Detect which cell encompasses the target text, then output its (x, y) center coordinate. 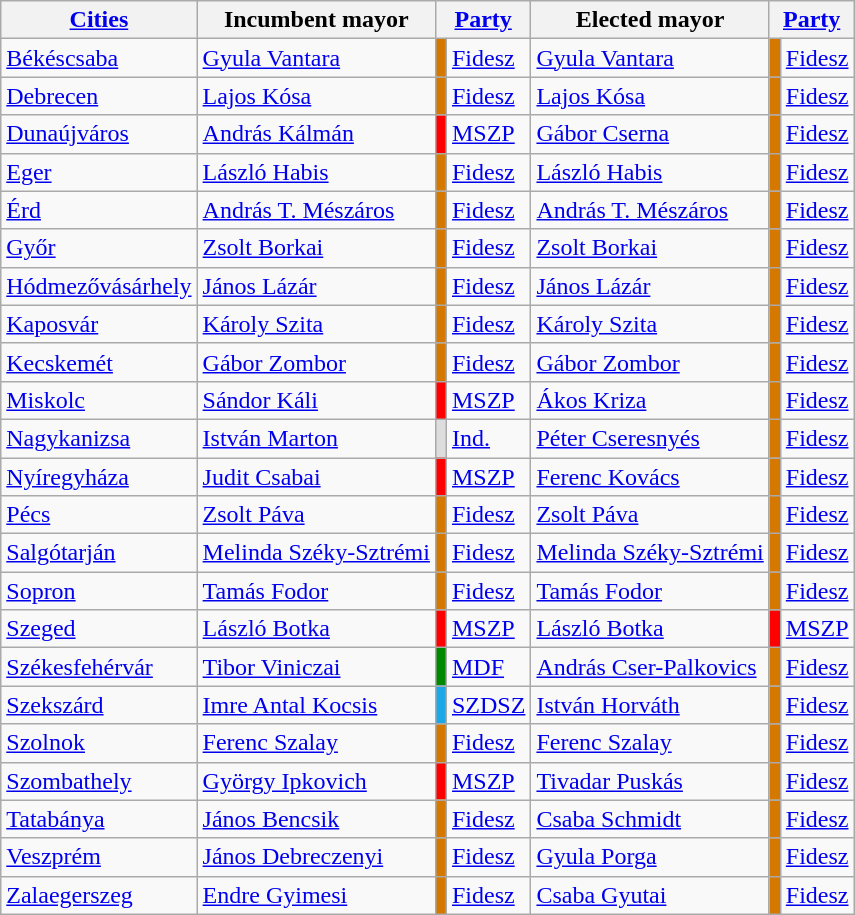
Győr (99, 248)
István Marton (316, 438)
Hódmezővásárhely (99, 286)
Ákos Kriza (650, 400)
János Debreczenyi (316, 857)
Szolnok (99, 743)
Tivadar Puskás (650, 781)
Sopron (99, 591)
Szeged (99, 629)
Szombathely (99, 781)
Tibor Viniczai (316, 667)
SZDSZ (488, 705)
András Cser-Palkovics (650, 667)
Szekszárd (99, 705)
Incumbent mayor (316, 20)
Judit Csabai (316, 477)
Gyula Porga (650, 857)
Nyíregyháza (99, 477)
Debrecen (99, 96)
Imre Antal Kocsis (316, 705)
Endre Gyimesi (316, 895)
Miskolc (99, 400)
István Horváth (650, 705)
György Ipkovich (316, 781)
Salgótarján (99, 553)
Érd (99, 210)
Békéscsaba (99, 58)
Székesfehérvár (99, 667)
Gábor Cserna (650, 134)
Ind. (488, 438)
Csaba Schmidt (650, 819)
Péter Cseresnyés (650, 438)
Zalaegerszeg (99, 895)
Kecskemét (99, 362)
Tatabánya (99, 819)
Pécs (99, 515)
Eger (99, 172)
Veszprém (99, 857)
Nagykanizsa (99, 438)
András Kálmán (316, 134)
Kaposvár (99, 324)
Csaba Gyutai (650, 895)
Ferenc Kovács (650, 477)
MDF (488, 667)
Sándor Káli (316, 400)
Elected mayor (650, 20)
János Bencsik (316, 819)
Dunaújváros (99, 134)
Cities (99, 20)
